Return the (X, Y) coordinate for the center point of the cell that contains the specified text.  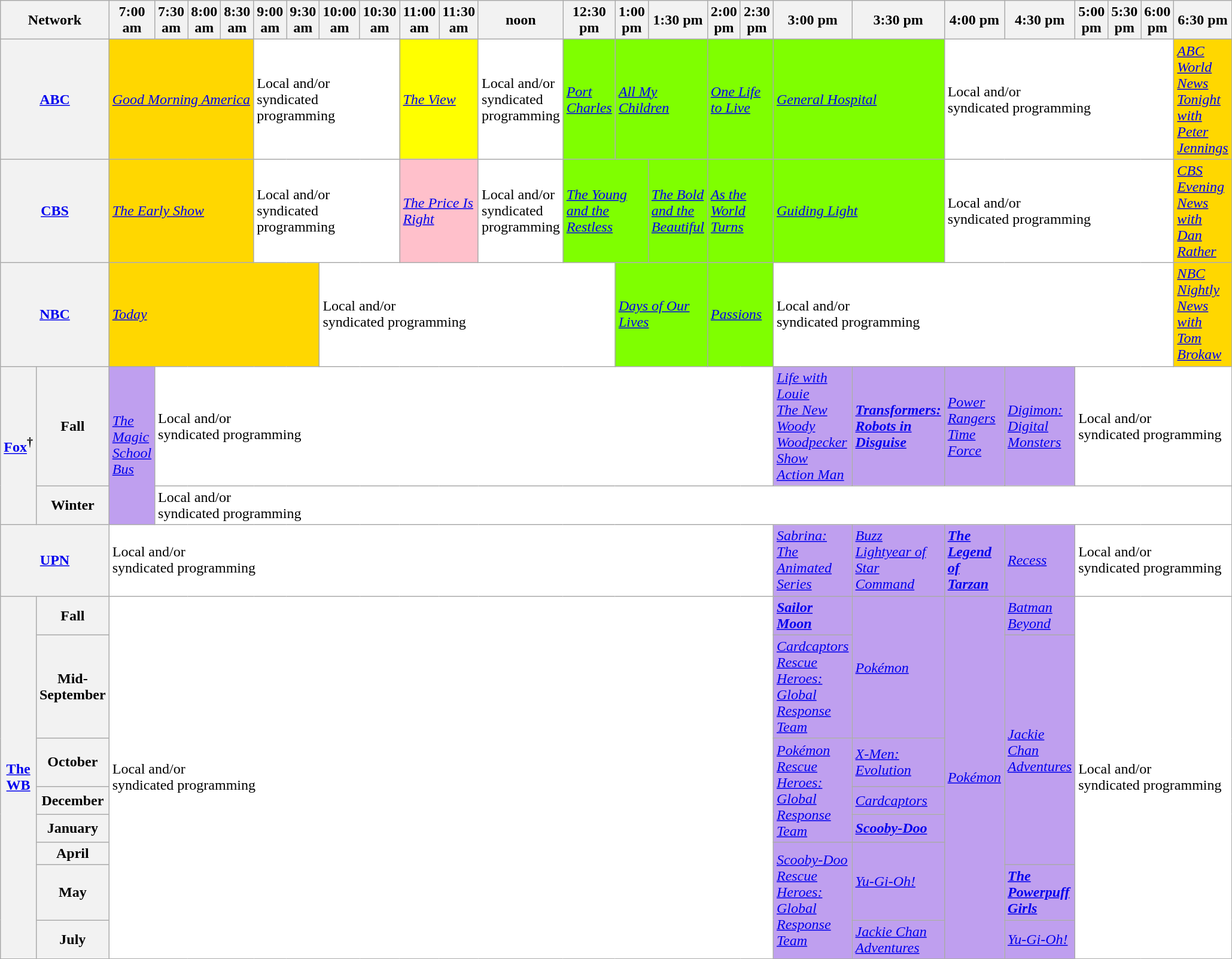
Passions (740, 315)
January (72, 828)
The Legend of Tarzan (974, 560)
All My Children (661, 99)
7:00 am (132, 20)
Today (214, 315)
4:30 pm (1040, 20)
5:00 pm (1091, 20)
As the World Turns (740, 211)
The WB (19, 777)
1:00 pm (632, 20)
11:30 am (459, 20)
Sabrina: The Animated Series (813, 560)
December (72, 800)
October (72, 762)
Digimon: Digital Monsters (1040, 426)
3:30 pm (898, 20)
8:30 am (237, 20)
The View (439, 99)
Mid-September (72, 687)
2:00 pm (724, 20)
The Early Show (181, 211)
11:00 am (419, 20)
12:30 pm (589, 20)
One Life to Live (740, 99)
4:00 pm (974, 20)
CBS Evening News with Dan Rather (1203, 211)
ABC (55, 99)
6:00 pm (1157, 20)
Fox† (19, 445)
X-Men: Evolution (898, 762)
The Magic School Bus (132, 445)
2:30 pm (756, 20)
Guiding Light (859, 211)
The Price Is Right (439, 211)
Scooby-Doo Rescue Heroes: Global Response Team (813, 900)
General Hospital (859, 99)
Transformers: Robots in Disguise (898, 426)
Life with Louie The New Woody Woodpecker Show Action Man (813, 426)
NBC Nightly News with Tom Brokaw (1203, 315)
1:30 pm (677, 20)
9:00 am (270, 20)
3:00 pm (813, 20)
Pokémon Rescue Heroes: Global Response Team (813, 790)
NBC (55, 315)
The Bold and the Beautiful (677, 211)
8:00 am (205, 20)
July (72, 939)
Sailor Moon (813, 615)
9:30 am (303, 20)
Days of Our Lives (661, 315)
Good Morning America (181, 99)
Winter (72, 505)
Cardcaptors (898, 800)
Power Rangers Time Force (974, 426)
April (72, 853)
noon (521, 20)
ABC World News Tonight with Peter Jennings (1203, 99)
Cardcaptors Rescue Heroes: Global Response Team (813, 687)
Scooby-Doo (898, 828)
UPN (55, 560)
The Powerpuff Girls (1040, 892)
Port Charles (589, 99)
Network (55, 20)
Buzz Lightyear of Star Command (898, 560)
10:00 am (340, 20)
10:30 am (379, 20)
The Young and the Restless (606, 211)
5:30 pm (1125, 20)
Recess (1040, 560)
Batman Beyond (1040, 615)
May (72, 892)
7:30 am (171, 20)
6:30 pm (1203, 20)
CBS (55, 211)
